Pinpoint the cell where the given text exists, returning its [x, y] midpoint coordinate. 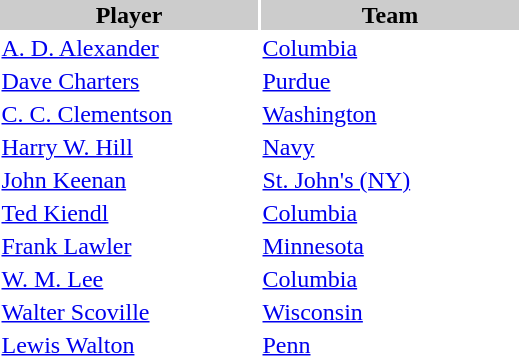
A. D. Alexander [129, 48]
St. John's (NY) [390, 180]
Navy [390, 147]
W. M. Lee [129, 279]
C. C. Clementson [129, 114]
Purdue [390, 81]
Washington [390, 114]
Harry W. Hill [129, 147]
Ted Kiendl [129, 213]
Dave Charters [129, 81]
Wisconsin [390, 312]
Frank Lawler [129, 246]
Player [129, 15]
John Keenan [129, 180]
Team [390, 15]
Walter Scoville [129, 312]
Minnesota [390, 246]
